Search for the cell housing the specified text and yield its (x, y) center coordinate. 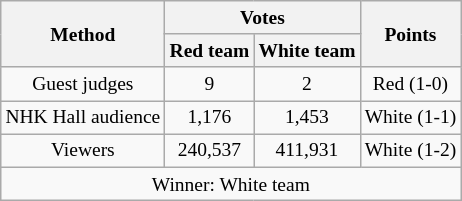
Guest judges (83, 84)
411,931 (307, 150)
9 (210, 84)
White (1-2) (410, 150)
Red team (210, 50)
Red (1-0) (410, 84)
Viewers (83, 150)
Votes (262, 18)
NHK Hall audience (83, 118)
Winner: White team (231, 184)
1,453 (307, 118)
Points (410, 34)
Method (83, 34)
2 (307, 84)
White (1-1) (410, 118)
White team (307, 50)
240,537 (210, 150)
1,176 (210, 118)
